Output the (X, Y) coordinate of the center of the cell containing the given text.  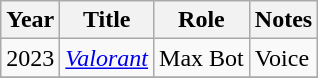
Role (202, 20)
2023 (30, 58)
Year (30, 20)
Max Bot (202, 58)
Notes (283, 20)
Voice (283, 58)
Title (107, 20)
Valorant (107, 58)
